Extract the (x, y) coordinate from the center of the cell holding the provided text.  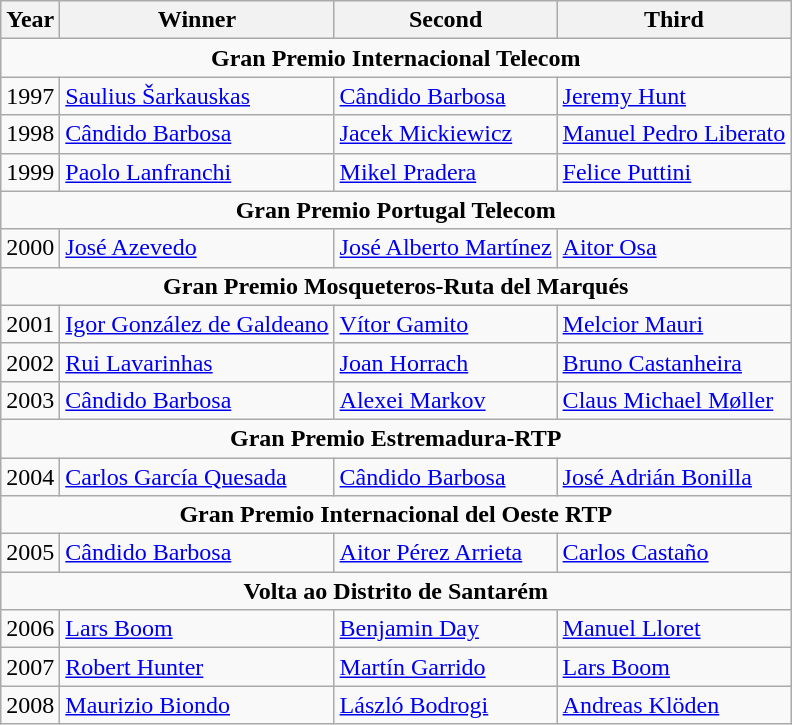
Gran Premio Mosqueteros-Ruta del Marqués (396, 286)
Carlos Castaño (674, 553)
Alexei Markov (446, 400)
Claus Michael Møller (674, 400)
Gran Premio Internacional del Oeste RTP (396, 515)
2003 (30, 400)
Third (674, 20)
1997 (30, 96)
1998 (30, 134)
2002 (30, 362)
2005 (30, 553)
Vítor Gamito (446, 324)
Aitor Pérez Arrieta (446, 553)
2000 (30, 248)
Melcior Mauri (674, 324)
Robert Hunter (197, 667)
Winner (197, 20)
2007 (30, 667)
Mikel Pradera (446, 172)
Gran Premio Estremadura-RTP (396, 438)
László Bodrogi (446, 705)
Felice Puttini (674, 172)
1999 (30, 172)
Gran Premio Portugal Telecom (396, 210)
Joan Horrach (446, 362)
Martín Garrido (446, 667)
Igor González de Galdeano (197, 324)
Jeremy Hunt (674, 96)
Bruno Castanheira (674, 362)
José Azevedo (197, 248)
2008 (30, 705)
José Adrián Bonilla (674, 477)
Year (30, 20)
Carlos García Quesada (197, 477)
2006 (30, 629)
Manuel Lloret (674, 629)
José Alberto Martínez (446, 248)
Paolo Lanfranchi (197, 172)
Jacek Mickiewicz (446, 134)
2004 (30, 477)
Second (446, 20)
Rui Lavarinhas (197, 362)
Manuel Pedro Liberato (674, 134)
Benjamin Day (446, 629)
Gran Premio Internacional Telecom (396, 58)
2001 (30, 324)
Saulius Šarkauskas (197, 96)
Maurizio Biondo (197, 705)
Volta ao Distrito de Santarém (396, 591)
Aitor Osa (674, 248)
Andreas Klöden (674, 705)
